Detect which cell encompasses the target text, then output its [x, y] center coordinate. 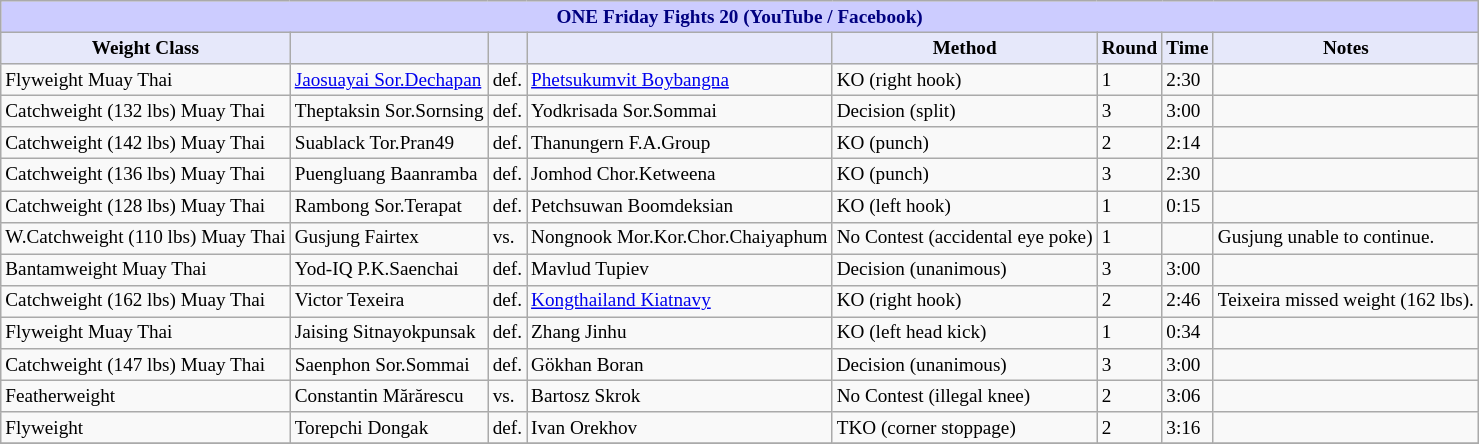
Catchweight (147 lbs) Muay Thai [146, 365]
Method [964, 48]
Theptaksin Sor.Sornsing [389, 111]
Notes [1346, 48]
Catchweight (128 lbs) Muay Thai [146, 206]
Saenphon Sor.Sommai [389, 365]
Petchsuwan Boomdeksian [680, 206]
TKO (corner stoppage) [964, 428]
Featherweight [146, 396]
Ivan Orekhov [680, 428]
Puengluang Baanramba [389, 175]
Round [1130, 48]
Kongthailand Kiatnavy [680, 301]
Zhang Jinhu [680, 333]
KO (left hook) [964, 206]
Catchweight (162 lbs) Muay Thai [146, 301]
Gusjung Fairtex [389, 238]
No Contest (illegal knee) [964, 396]
ONE Friday Fights 20 (YouTube / Facebook) [740, 17]
0:15 [1188, 206]
2:46 [1188, 301]
Nongnook Mor.Kor.Chor.Chaiyaphum [680, 238]
Rambong Sor.Terapat [389, 206]
Catchweight (142 lbs) Muay Thai [146, 143]
Decision (split) [964, 111]
No Contest (accidental eye poke) [964, 238]
Jomhod Chor.Ketweena [680, 175]
Yod-IQ P.K.Saenchai [389, 270]
Weight Class [146, 48]
Gökhan Boran [680, 365]
Time [1188, 48]
Catchweight (136 lbs) Muay Thai [146, 175]
Phetsukumvit Boybangna [680, 80]
3:06 [1188, 396]
Constantin Mărărescu [389, 396]
Flyweight [146, 428]
Catchweight (132 lbs) Muay Thai [146, 111]
3:16 [1188, 428]
Bantamweight Muay Thai [146, 270]
Bartosz Skrok [680, 396]
Jaosuayai Sor.Dechapan [389, 80]
0:34 [1188, 333]
Gusjung unable to continue. [1346, 238]
Teixeira missed weight (162 lbs). [1346, 301]
W.Catchweight (110 lbs) Muay Thai [146, 238]
Thanungern F.A.Group [680, 143]
Suablack Tor.Pran49 [389, 143]
Mavlud Tupiev [680, 270]
Yodkrisada Sor.Sommai [680, 111]
KO (left head kick) [964, 333]
2:14 [1188, 143]
Victor Texeira [389, 301]
Torepchi Dongak [389, 428]
Jaising Sitnayokpunsak [389, 333]
